Pinpoint the cell where the given text exists, returning its (X, Y) midpoint coordinate. 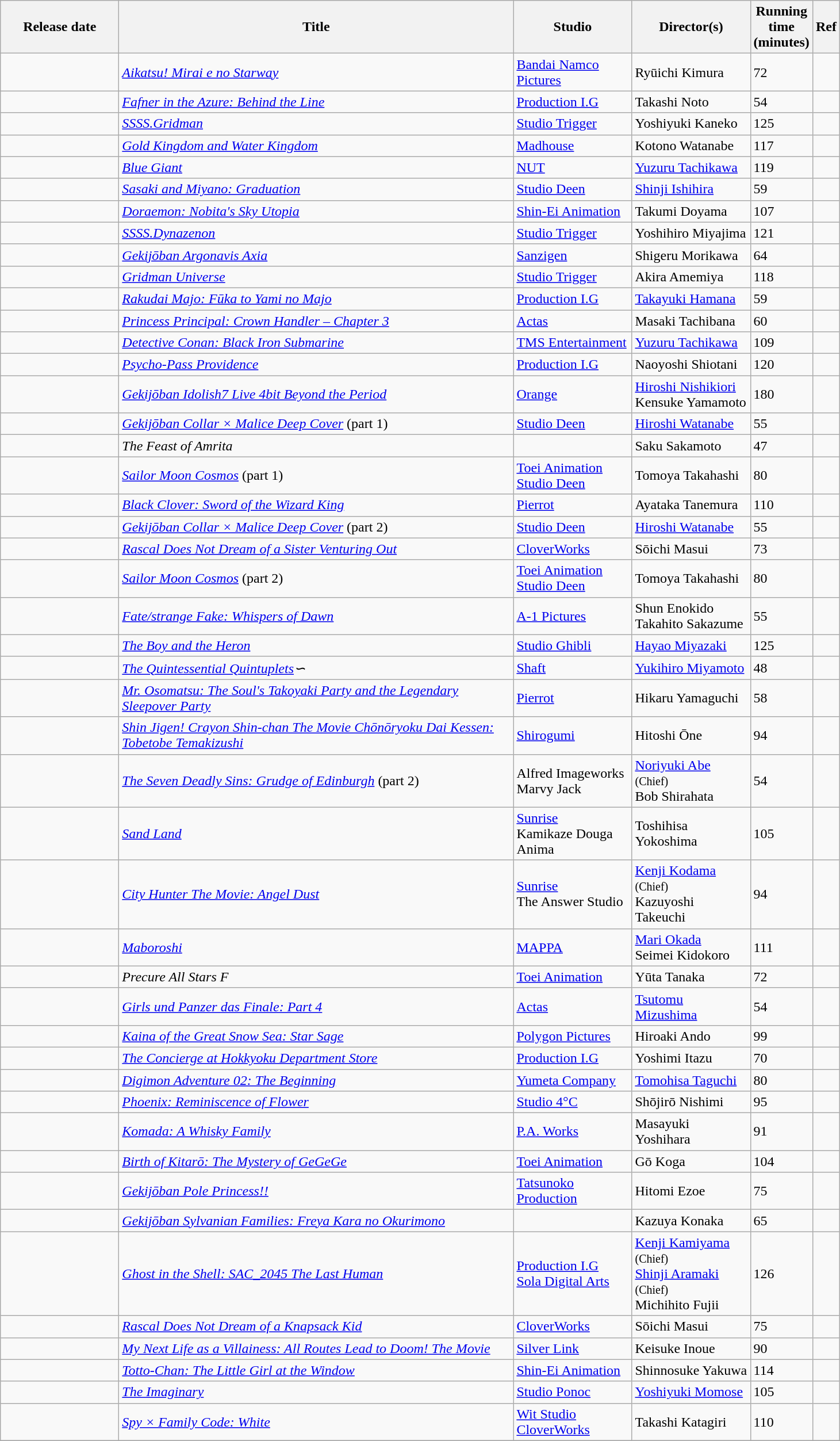
The Feast of Amrita (316, 446)
126 (781, 1274)
Sand Land (316, 834)
Gridman Universe (316, 277)
Yoshimi Itazu (691, 1058)
Gekijōban Collar × Malice Deep Cover (part 2) (316, 527)
Kenji Kodama (Chief)Kazuyoshi Takeuchi (691, 894)
Detective Conan: Black Iron Submarine (316, 343)
Title (316, 27)
118 (781, 277)
91 (781, 1132)
Release date (60, 27)
Ghost in the Shell: SAC_2045 The Last Human (316, 1274)
Mr. Osomatsu: The Soul's Takoyaki Party and the Legendary Sleepover Party (316, 698)
70 (781, 1058)
Takayuki Hamana (691, 299)
Shinji Ishihira (691, 189)
Gekijōban Pole Princess!! (316, 1191)
The Imaginary (316, 1392)
Ayataka Tanemura (691, 505)
Shaft (573, 668)
Gold Kingdom and Water Kingdom (316, 146)
95 (781, 1102)
Masayuki Yoshihara (691, 1132)
Polygon Pictures (573, 1036)
Rakudai Majo: Fūka to Yami no Majo (316, 299)
Hitoshi Ōne (691, 735)
58 (781, 698)
Kenji Kamiyama (Chief)Shinji Aramaki (Chief)Michihito Fujii (691, 1274)
Yoshiyuki Momose (691, 1392)
Yumeta Company (573, 1080)
Maboroshi (316, 947)
Masaki Tachibana (691, 320)
Aikatsu! Mirai e no Starway (316, 72)
Saku Sakamoto (691, 446)
The Concierge at Hokkyoku Department Store (316, 1058)
Yoshiyuki Kaneko (691, 124)
Naoyoshi Shiotani (691, 365)
Studio Ghibli (573, 645)
MAPPA (573, 947)
Takashi Katagiri (691, 1422)
Ryūichi Kimura (691, 72)
Gekijōban Collar × Malice Deep Cover (part 1) (316, 424)
Toshihisa Yokoshima (691, 834)
73 (781, 549)
Yoshihiro Miyajima (691, 233)
Takashi Noto (691, 102)
Spy × Family Code: White (316, 1422)
Kaina of the Great Snow Sea: Star Sage (316, 1036)
Fafner in the Azure: Behind the Line (316, 102)
SunriseThe Answer Studio (573, 894)
111 (781, 947)
Hitomi Ezoe (691, 1191)
Black Clover: Sword of the Wizard King (316, 505)
Sanzigen (573, 255)
Hiroaki Ando (691, 1036)
109 (781, 343)
114 (781, 1370)
Akira Amemiya (691, 277)
Kotono Watanabe (691, 146)
Sailor Moon Cosmos (part 2) (316, 579)
A-1 Pictures (573, 616)
Princess Principal: Crown Handler – Chapter 3 (316, 320)
Digimon Adventure 02: The Beginning (316, 1080)
Hikaru Yamaguchi (691, 698)
Doraemon: Nobita's Sky Utopia (316, 211)
Studio 4°C (573, 1102)
117 (781, 146)
Noriyuki Abe (Chief)Bob Shirahata (691, 781)
Sailor Moon Cosmos (part 1) (316, 475)
Studio Ponoc (573, 1392)
120 (781, 365)
Rascal Does Not Dream of a Sister Venturing Out (316, 549)
Tomohisa Taguchi (691, 1080)
The Seven Deadly Sins: Grudge of Edinburgh (part 2) (316, 781)
Birth of Kitarō: The Mystery of GeGeGe (316, 1161)
48 (781, 668)
SunriseKamikaze DougaAnima (573, 834)
Shun EnokidoTakahito Sakazume (691, 616)
Takumi Doyama (691, 211)
Yukihiro Miyamoto (691, 668)
Gekijōban Argonavis Axia (316, 255)
P.A. Works (573, 1132)
Totto-Chan: The Little Girl at the Window (316, 1370)
Komada: A Whisky Family (316, 1132)
Shōjirō Nishimi (691, 1102)
Precure All Stars F (316, 977)
Psycho-Pass Providence (316, 365)
Shirogumi (573, 735)
119 (781, 167)
SSSS.Gridman (316, 124)
Wit StudioCloverWorks (573, 1422)
Silver Link (573, 1348)
Gō Koga (691, 1161)
NUT (573, 167)
65 (781, 1221)
Tsutomu Mizushima (691, 1007)
Alfred ImageworksMarvy Jack (573, 781)
My Next Life as a Villainess: All Routes Lead to Doom! The Movie (316, 1348)
The Quintessential Quintuplets∽ (316, 668)
Shigeru Morikawa (691, 255)
Fate/strange Fake: Whispers of Dawn (316, 616)
The Boy and the Heron (316, 645)
107 (781, 211)
Hayao Miyazaki (691, 645)
Kazuya Konaka (691, 1221)
Madhouse (573, 146)
104 (781, 1161)
Running time (minutes) (781, 27)
60 (781, 320)
Shinnosuke Yakuwa (691, 1370)
Gekijōban Sylvanian Families: Freya Kara no Okurimono (316, 1221)
180 (781, 395)
Girls und Panzer das Finale: Part 4 (316, 1007)
SSSS.Dynazenon (316, 233)
Production I.GSola Digital Arts (573, 1274)
Mari OkadaSeimei Kidokoro (691, 947)
City Hunter The Movie: Angel Dust (316, 894)
64 (781, 255)
90 (781, 1348)
Phoenix: Reminiscence of Flower (316, 1102)
Blue Giant (316, 167)
Studio (573, 27)
Sasaki and Miyano: Graduation (316, 189)
Orange (573, 395)
121 (781, 233)
Shin Jigen! Crayon Shin-chan The Movie Chōnōryoku Dai Kessen: Tobetobe Temakizushi (316, 735)
Keisuke Inoue (691, 1348)
Rascal Does Not Dream of a Knapsack Kid (316, 1327)
TMS Entertainment (573, 343)
Gekijōban Idolish7 Live 4bit Beyond the Period (316, 395)
Hiroshi NishikioriKensuke Yamamoto (691, 395)
99 (781, 1036)
Ref (826, 27)
Bandai Namco Pictures (573, 72)
Yūta Tanaka (691, 977)
Tatsunoko Production (573, 1191)
Director(s) (691, 27)
47 (781, 446)
